Provide the (x, y) coordinate of the cell's center where the given text is located.  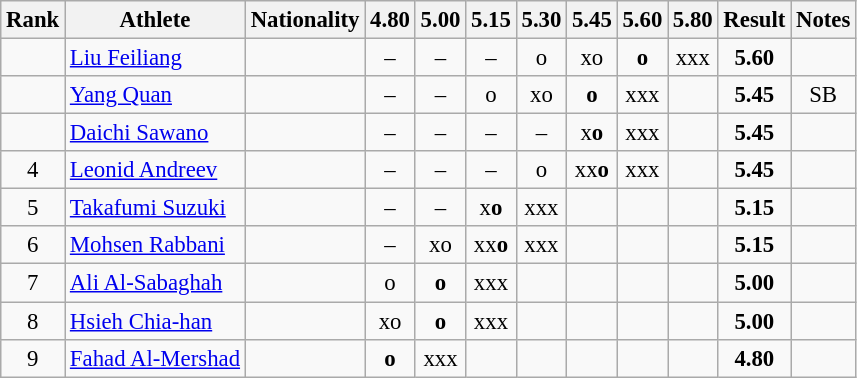
7 (33, 283)
Daichi Sawano (156, 133)
SB (824, 95)
5.30 (541, 20)
4 (33, 170)
Result (754, 20)
Hsieh Chia-han (156, 321)
9 (33, 358)
5.80 (693, 20)
Athlete (156, 20)
6 (33, 245)
Mohsen Rabbani (156, 245)
Ali Al-Sabaghah (156, 283)
Leonid Andreev (156, 170)
Notes (824, 20)
Yang Quan (156, 95)
Fahad Al-Mershad (156, 358)
8 (33, 321)
Nationality (304, 20)
Liu Feiliang (156, 58)
Takafumi Suzuki (156, 208)
5 (33, 208)
Rank (33, 20)
